Extract the (X, Y) coordinate from the center of the cell holding the provided text.  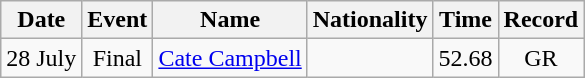
52.68 (466, 58)
GR (541, 58)
Name (230, 20)
Event (118, 20)
Record (541, 20)
Date (42, 20)
28 July (42, 58)
Time (466, 20)
Cate Campbell (230, 58)
Final (118, 58)
Nationality (370, 20)
